Output the (X, Y) coordinate of the center of the cell containing the given text.  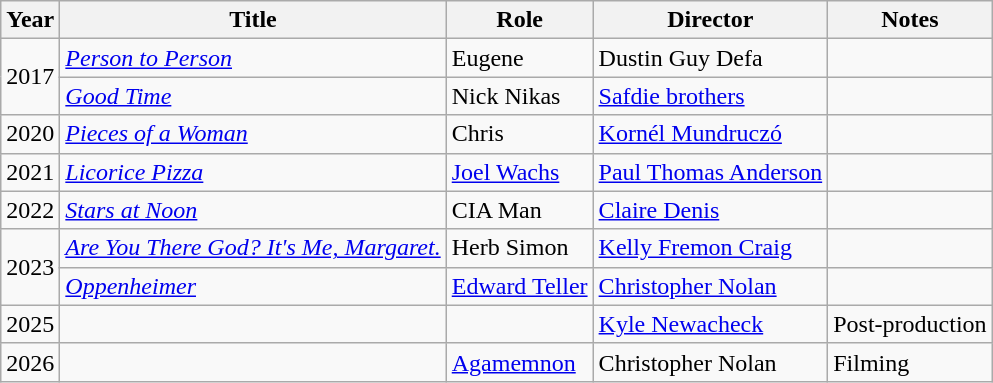
Kornél Mundruczó (710, 134)
Year (30, 20)
Good Time (253, 96)
Agamemnon (520, 362)
2022 (30, 210)
Kyle Newacheck (710, 324)
Joel Wachs (520, 172)
Herb Simon (520, 248)
2020 (30, 134)
Stars at Noon (253, 210)
Claire Denis (710, 210)
2025 (30, 324)
Chris (520, 134)
Filming (910, 362)
CIA Man (520, 210)
Post-production (910, 324)
Notes (910, 20)
Eugene (520, 58)
Title (253, 20)
2023 (30, 267)
Director (710, 20)
Role (520, 20)
Edward Teller (520, 286)
Kelly Fremon Craig (710, 248)
Nick Nikas (520, 96)
Are You There God? It's Me, Margaret. (253, 248)
Safdie brothers (710, 96)
Dustin Guy Defa (710, 58)
Licorice Pizza (253, 172)
Paul Thomas Anderson (710, 172)
Pieces of a Woman (253, 134)
2021 (30, 172)
Oppenheimer (253, 286)
Person to Person (253, 58)
2026 (30, 362)
2017 (30, 77)
